Extract the [X, Y] coordinate from the center of the cell holding the provided text.  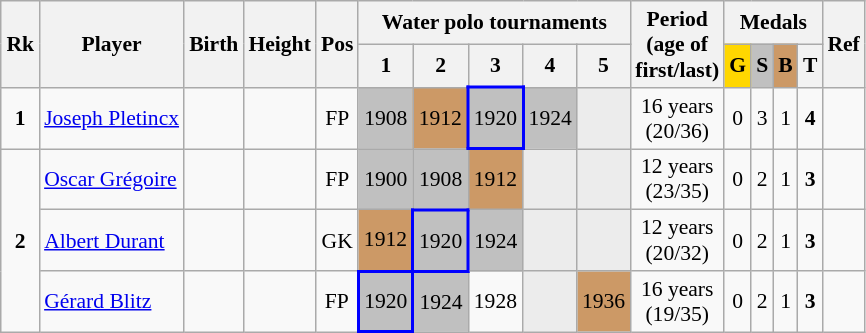
12 years(23/35) [677, 180]
Period(age offirst/last) [677, 44]
1936 [604, 302]
GK [338, 240]
Height [279, 44]
Oscar Grégoire [112, 180]
B [786, 66]
Joseph Pletincx [112, 118]
Albert Durant [112, 240]
Medals [773, 22]
16 years(19/35) [677, 302]
Ref [843, 44]
16 years(20/36) [677, 118]
1900 [386, 180]
G [738, 66]
S [762, 66]
Birth [214, 44]
Water polo tournaments [494, 22]
Pos [338, 44]
5 [604, 66]
Rk [20, 44]
Player [112, 44]
1928 [496, 302]
12 years(20/32) [677, 240]
Gérard Blitz [112, 302]
T [810, 66]
